Return (X, Y) of the center of cell containing provided text 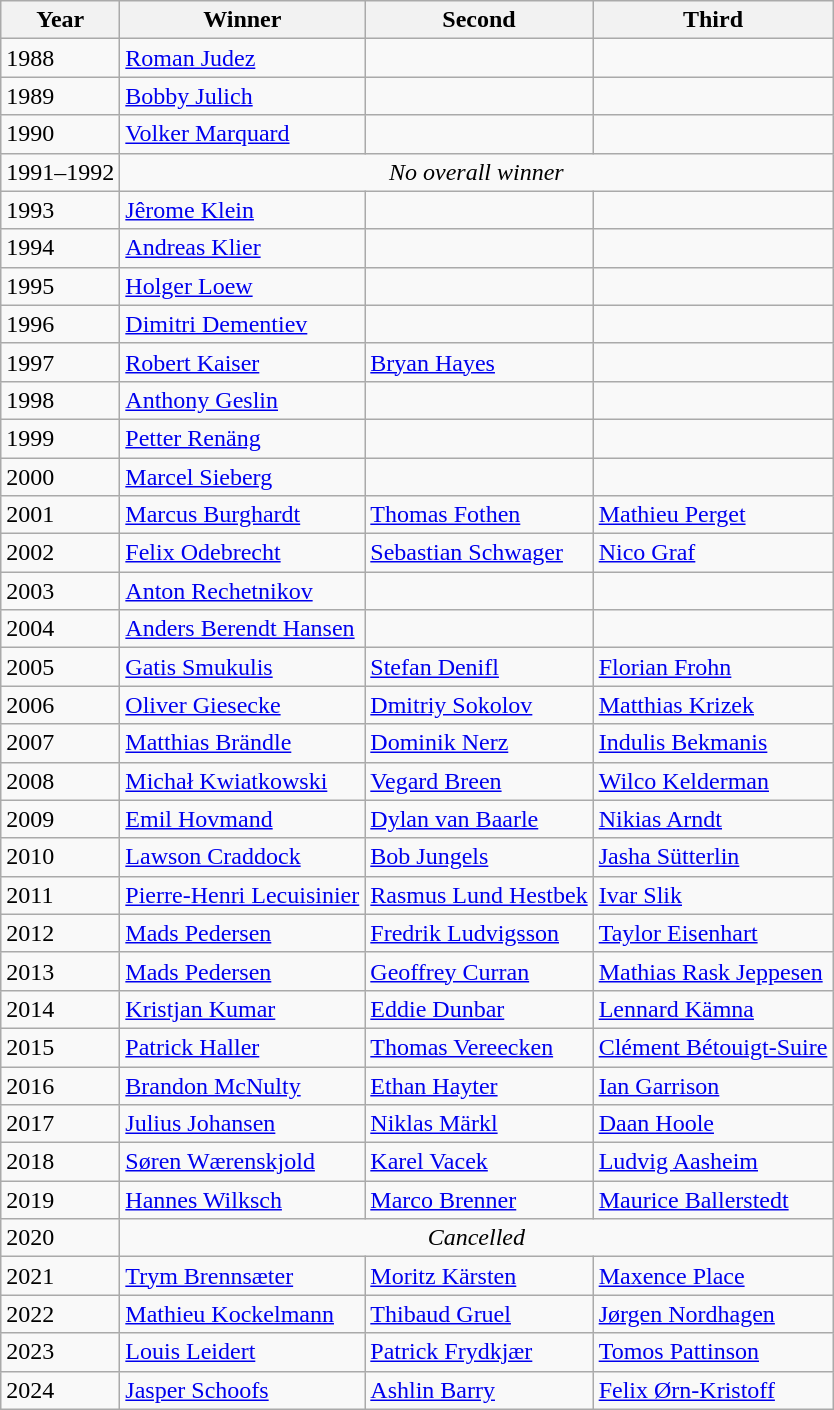
Eddie Dunbar (479, 1009)
Maurice Ballerstedt (713, 1200)
Moritz Kärsten (479, 1276)
2024 (60, 1390)
Dimitri Dementiev (242, 324)
Trym Brennsæter (242, 1276)
2022 (60, 1314)
Ludvig Aasheim (713, 1162)
Anders Berendt Hansen (242, 629)
Brandon McNulty (242, 1085)
Fredrik Ludvigsson (479, 933)
Michał Kwiatkowski (242, 781)
1990 (60, 134)
Ethan Hayter (479, 1085)
Jasper Schoofs (242, 1390)
Taylor Eisenhart (713, 933)
Dylan van Baarle (479, 819)
Mathieu Kockelmann (242, 1314)
2012 (60, 933)
2021 (60, 1276)
Nico Graf (713, 553)
Indulis Bekmanis (713, 743)
Anton Rechetnikov (242, 591)
Mathias Rask Jeppesen (713, 971)
2014 (60, 1009)
Winner (242, 20)
Anthony Geslin (242, 400)
Thibaud Gruel (479, 1314)
2005 (60, 667)
Marco Brenner (479, 1200)
Wilco Kelderman (713, 781)
Maxence Place (713, 1276)
2017 (60, 1124)
Felix Odebrecht (242, 553)
Volker Marquard (242, 134)
Thomas Vereecken (479, 1047)
Ashlin Barry (479, 1390)
Marcus Burghardt (242, 515)
Tomos Pattinson (713, 1352)
Pierre-Henri Lecuisinier (242, 895)
Jêrome Klein (242, 210)
Hannes Wilksch (242, 1200)
1998 (60, 400)
Roman Judez (242, 58)
2015 (60, 1047)
2009 (60, 819)
Sebastian Schwager (479, 553)
2004 (60, 629)
2007 (60, 743)
1991–1992 (60, 172)
2001 (60, 515)
2002 (60, 553)
2019 (60, 1200)
Rasmus Lund Hestbek (479, 895)
1997 (60, 362)
Lawson Craddock (242, 857)
Petter Renäng (242, 438)
Ivar Slik (713, 895)
Robert Kaiser (242, 362)
1993 (60, 210)
Karel Vacek (479, 1162)
Oliver Giesecke (242, 705)
Cancelled (476, 1238)
Andreas Klier (242, 248)
Thomas Fothen (479, 515)
1995 (60, 286)
2003 (60, 591)
Bryan Hayes (479, 362)
2016 (60, 1085)
Nikias Arndt (713, 819)
1988 (60, 58)
Søren Wærenskjold (242, 1162)
Bob Jungels (479, 857)
2010 (60, 857)
Bobby Julich (242, 96)
Matthias Krizek (713, 705)
Julius Johansen (242, 1124)
Mathieu Perget (713, 515)
Geoffrey Curran (479, 971)
Daan Hoole (713, 1124)
1999 (60, 438)
2000 (60, 477)
Kristjan Kumar (242, 1009)
Florian Frohn (713, 667)
Ian Garrison (713, 1085)
2013 (60, 971)
No overall winner (476, 172)
Vegard Breen (479, 781)
Marcel Sieberg (242, 477)
2008 (60, 781)
Dmitriy Sokolov (479, 705)
Jørgen Nordhagen (713, 1314)
Gatis Smukulis (242, 667)
Dominik Nerz (479, 743)
Stefan Denifl (479, 667)
Emil Hovmand (242, 819)
2006 (60, 705)
2023 (60, 1352)
1996 (60, 324)
Year (60, 20)
2011 (60, 895)
Niklas Märkl (479, 1124)
Patrick Frydkjær (479, 1352)
Matthias Brändle (242, 743)
Third (713, 20)
Felix Ørn-Kristoff (713, 1390)
Jasha Sütterlin (713, 857)
1994 (60, 248)
Patrick Haller (242, 1047)
2020 (60, 1238)
1989 (60, 96)
Clément Bétouigt-Suire (713, 1047)
2018 (60, 1162)
Louis Leidert (242, 1352)
Holger Loew (242, 286)
Second (479, 20)
Lennard Kämna (713, 1009)
